Return the [X, Y] coordinate for the center point of the cell that contains the specified text.  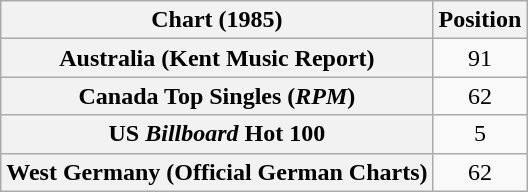
Australia (Kent Music Report) [217, 58]
Chart (1985) [217, 20]
US Billboard Hot 100 [217, 134]
West Germany (Official German Charts) [217, 172]
Canada Top Singles (RPM) [217, 96]
5 [480, 134]
Position [480, 20]
91 [480, 58]
